Identify which cell holds the provided text, then report its [X, Y] central coordinate. 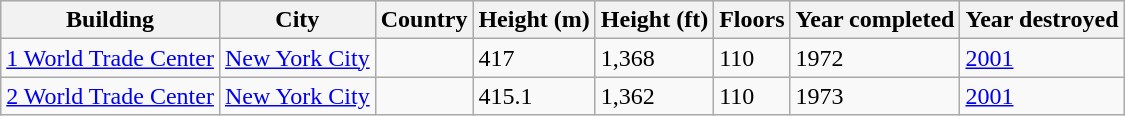
2 World Trade Center [110, 96]
1 World Trade Center [110, 58]
Year destroyed [1042, 20]
417 [534, 58]
1,368 [654, 58]
1972 [875, 58]
Building [110, 20]
Country [424, 20]
1,362 [654, 96]
1973 [875, 96]
Height (ft) [654, 20]
415.1 [534, 96]
Year completed [875, 20]
City [297, 20]
Height (m) [534, 20]
Floors [752, 20]
